Pinpoint the cell where the given text exists, returning its [X, Y] midpoint coordinate. 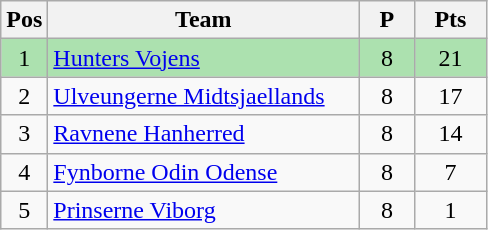
14 [450, 134]
17 [450, 96]
4 [24, 172]
Fynborne Odin Odense [204, 172]
21 [450, 58]
Prinserne Viborg [204, 210]
Ravnene Hanherred [204, 134]
Pts [450, 20]
Pos [24, 20]
3 [24, 134]
Ulveungerne Midtsjaellands [204, 96]
7 [450, 172]
2 [24, 96]
5 [24, 210]
P [387, 20]
Team [204, 20]
Hunters Vojens [204, 58]
